Identify which cell holds the provided text, then report its [X, Y] central coordinate. 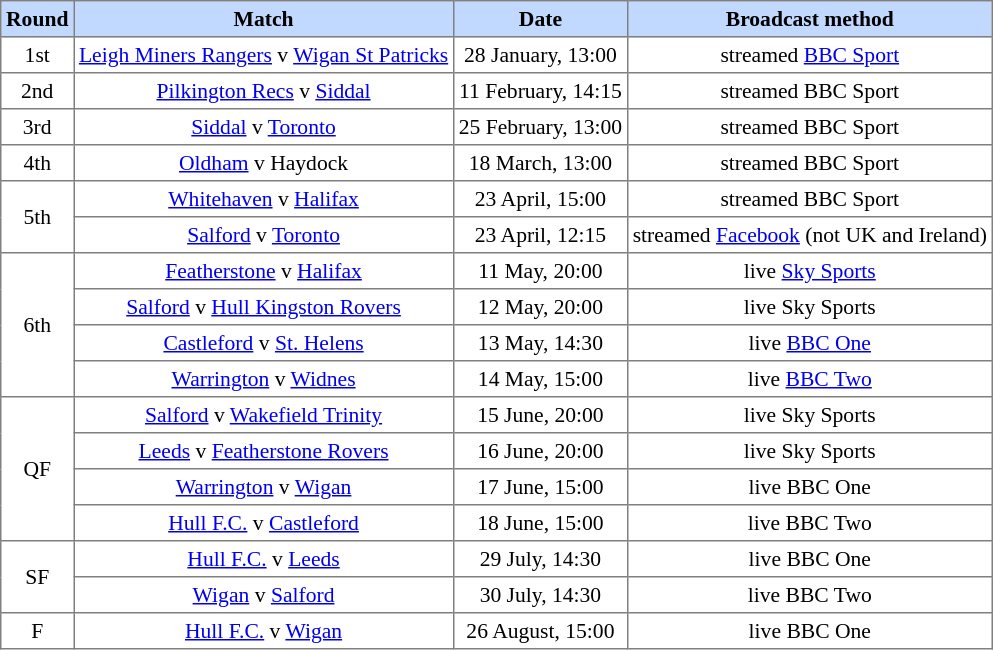
11 May, 20:00 [540, 271]
Siddal v Toronto [264, 127]
3rd [38, 127]
streamed Facebook (not UK and Ireland) [810, 235]
Hull F.C. v Leeds [264, 559]
25 February, 13:00 [540, 127]
Salford v Wakefield Trinity [264, 415]
Featherstone v Halifax [264, 271]
23 April, 15:00 [540, 199]
QF [38, 469]
Pilkington Recs v Siddal [264, 91]
2nd [38, 91]
Whitehaven v Halifax [264, 199]
Broadcast method [810, 19]
Match [264, 19]
11 February, 14:15 [540, 91]
Wigan v Salford [264, 595]
Oldham v Haydock [264, 163]
13 May, 14:30 [540, 343]
Salford v Hull Kingston Rovers [264, 307]
30 July, 14:30 [540, 595]
Hull F.C. v Castleford [264, 523]
4th [38, 163]
Round [38, 19]
15 June, 20:00 [540, 415]
26 August, 15:00 [540, 631]
Warrington v Wigan [264, 487]
Castleford v St. Helens [264, 343]
Warrington v Widnes [264, 379]
12 May, 20:00 [540, 307]
16 June, 20:00 [540, 451]
SF [38, 577]
23 April, 12:15 [540, 235]
1st [38, 55]
5th [38, 217]
Hull F.C. v Wigan [264, 631]
18 March, 13:00 [540, 163]
Date [540, 19]
14 May, 15:00 [540, 379]
F [38, 631]
18 June, 15:00 [540, 523]
28 January, 13:00 [540, 55]
29 July, 14:30 [540, 559]
Salford v Toronto [264, 235]
6th [38, 325]
17 June, 15:00 [540, 487]
Leeds v Featherstone Rovers [264, 451]
Leigh Miners Rangers v Wigan St Patricks [264, 55]
